Output the (x, y) coordinate of the center of the cell containing the given text.  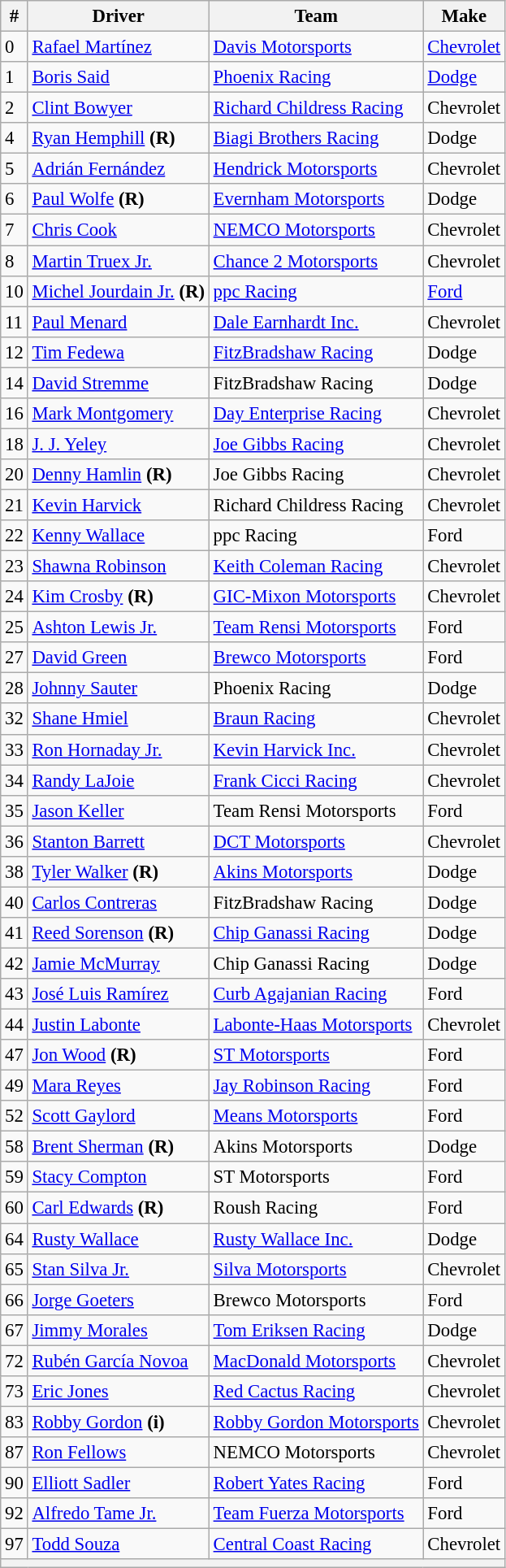
90 (15, 1483)
Biagi Brothers Racing (316, 138)
Braun Racing (316, 719)
Labonte-Haas Motorsports (316, 1025)
Johnny Sauter (119, 688)
22 (15, 536)
16 (15, 414)
Justin Labonte (119, 1025)
Kevin Harvick Inc. (316, 749)
14 (15, 383)
87 (15, 1453)
32 (15, 719)
Boris Said (119, 77)
73 (15, 1392)
Jon Wood (R) (119, 1055)
Reed Sorenson (R) (119, 933)
23 (15, 567)
Red Cactus Racing (316, 1392)
27 (15, 658)
Stan Silva Jr. (119, 1269)
Brent Sherman (R) (119, 1147)
Jimmy Morales (119, 1330)
Rubén García Novoa (119, 1361)
10 (15, 291)
42 (15, 963)
40 (15, 902)
Alfredo Tame Jr. (119, 1514)
Tyler Walker (R) (119, 872)
Ron Hornaday Jr. (119, 749)
59 (15, 1178)
Todd Souza (119, 1544)
20 (15, 475)
Team (316, 16)
Carlos Contreras (119, 902)
Martin Truex Jr. (119, 261)
Day Enterprise Racing (316, 414)
Jason Keller (119, 810)
Stanton Barrett (119, 841)
Stacy Compton (119, 1178)
Central Coast Racing (316, 1544)
92 (15, 1514)
Team Fuerza Motorsports (316, 1514)
Ron Fellows (119, 1453)
66 (15, 1300)
Ryan Hemphill (R) (119, 138)
83 (15, 1422)
6 (15, 199)
Jorge Goeters (119, 1300)
MacDonald Motorsports (316, 1361)
49 (15, 1086)
97 (15, 1544)
Kim Crosby (R) (119, 597)
41 (15, 933)
Keith Coleman Racing (316, 567)
7 (15, 230)
18 (15, 444)
# (15, 16)
0 (15, 47)
Scott Gaylord (119, 1116)
Clint Bowyer (119, 108)
34 (15, 780)
1 (15, 77)
36 (15, 841)
5 (15, 169)
60 (15, 1208)
Adrián Fernández (119, 169)
21 (15, 505)
58 (15, 1147)
Mara Reyes (119, 1086)
J. J. Yeley (119, 444)
38 (15, 872)
Davis Motorsports (316, 47)
Tom Eriksen Racing (316, 1330)
Ashton Lewis Jr. (119, 628)
Paul Wolfe (R) (119, 199)
67 (15, 1330)
11 (15, 322)
64 (15, 1239)
8 (15, 261)
José Luis Ramírez (119, 994)
Frank Cicci Racing (316, 780)
Roush Racing (316, 1208)
Dale Earnhardt Inc. (316, 322)
Silva Motorsports (316, 1269)
Eric Jones (119, 1392)
Kenny Wallace (119, 536)
Rusty Wallace (119, 1239)
Make (464, 16)
Chance 2 Motorsports (316, 261)
Hendrick Motorsports (316, 169)
Rafael Martínez (119, 47)
25 (15, 628)
Chris Cook (119, 230)
Michel Jourdain Jr. (R) (119, 291)
Shawna Robinson (119, 567)
28 (15, 688)
Shane Hmiel (119, 719)
24 (15, 597)
Rusty Wallace Inc. (316, 1239)
DCT Motorsports (316, 841)
52 (15, 1116)
Mark Montgomery (119, 414)
2 (15, 108)
4 (15, 138)
Curb Agajanian Racing (316, 994)
Kevin Harvick (119, 505)
43 (15, 994)
Jamie McMurray (119, 963)
12 (15, 352)
Tim Fedewa (119, 352)
Elliott Sadler (119, 1483)
Denny Hamlin (R) (119, 475)
Paul Menard (119, 322)
35 (15, 810)
David Stremme (119, 383)
72 (15, 1361)
47 (15, 1055)
65 (15, 1269)
Driver (119, 16)
Carl Edwards (R) (119, 1208)
Means Motorsports (316, 1116)
Randy LaJoie (119, 780)
33 (15, 749)
Robert Yates Racing (316, 1483)
Jay Robinson Racing (316, 1086)
David Green (119, 658)
44 (15, 1025)
Evernham Motorsports (316, 199)
GIC-Mixon Motorsports (316, 597)
Robby Gordon Motorsports (316, 1422)
Robby Gordon (i) (119, 1422)
